From the cell containing the given text, extract its center point as [X, Y] coordinate. 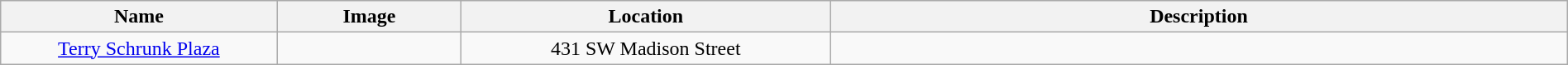
Image [369, 17]
Location [646, 17]
431 SW Madison Street [646, 48]
Name [139, 17]
Description [1199, 17]
Terry Schrunk Plaza [139, 48]
